Find where the given text appears and provide that cell's center as (X, Y) coordinate. 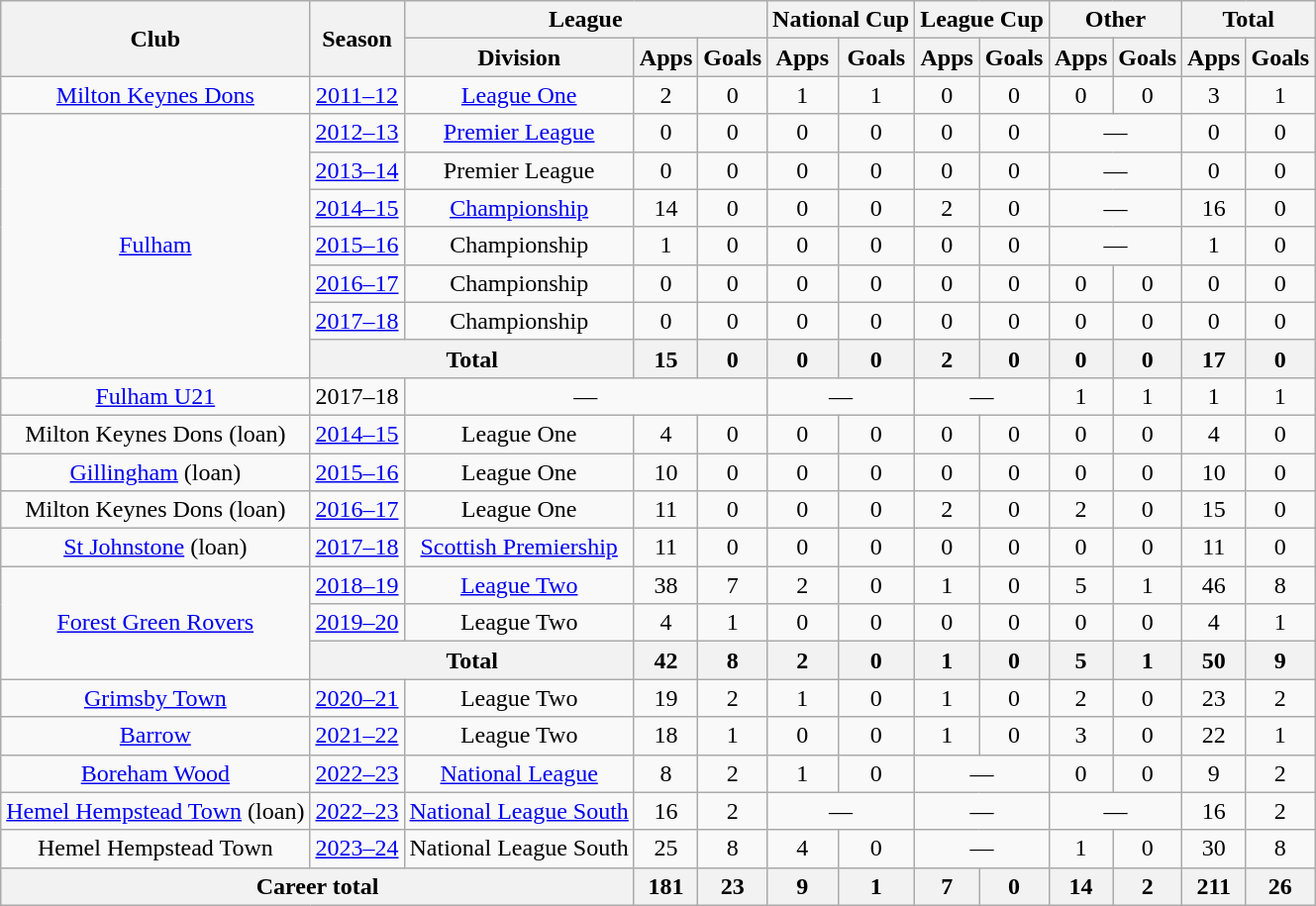
Season (356, 39)
Boreham Wood (155, 773)
Division (519, 57)
2020–21 (356, 698)
25 (665, 849)
League Cup (982, 20)
Forest Green Rovers (155, 623)
2021–22 (356, 736)
League (586, 20)
Other (1115, 20)
Hemel Hempstead Town (155, 849)
Gillingham (loan) (155, 472)
2011–12 (356, 95)
2019–20 (356, 623)
46 (1214, 585)
Hemel Hempstead Town (loan) (155, 811)
Barrow (155, 736)
2013–14 (356, 170)
Fulham (155, 246)
17 (1214, 358)
Club (155, 39)
38 (665, 585)
Milton Keynes Dons (155, 95)
Grimsby Town (155, 698)
22 (1214, 736)
18 (665, 736)
Career total (318, 886)
2018–19 (356, 585)
2023–24 (356, 849)
181 (665, 886)
National Cup (842, 20)
30 (1214, 849)
Fulham U21 (155, 396)
26 (1280, 886)
19 (665, 698)
National League (519, 773)
St Johnstone (loan) (155, 548)
Scottish Premiership (519, 548)
211 (1214, 886)
42 (665, 660)
50 (1214, 660)
2012–13 (356, 133)
